Find where the given text appears and provide that cell's center as [X, Y] coordinate. 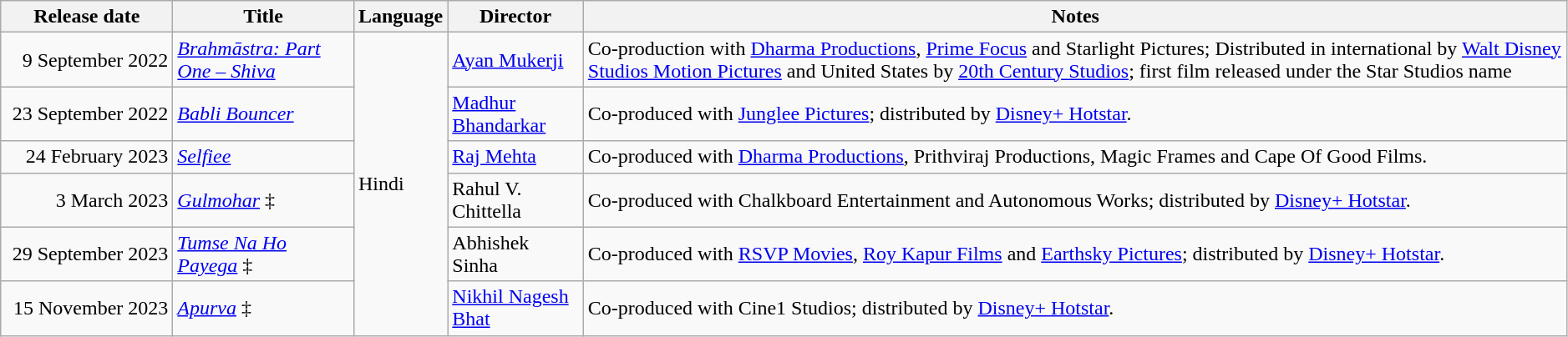
Co-produced with Chalkboard Entertainment and Autonomous Works; distributed by Disney+ Hotstar. [1075, 200]
Title [264, 17]
Co-produced with Dharma Productions, Prithviraj Productions, Magic Frames and Cape Of Good Films. [1075, 157]
Rahul V. Chittella [515, 200]
24 February 2023 [87, 157]
Gulmohar ‡ [264, 200]
Apurva ‡ [264, 309]
Co-produced with Junglee Pictures; distributed by Disney+ Hotstar. [1075, 113]
Selfiee [264, 157]
Brahmāstra: Part One – Shiva [264, 60]
Abhishek Sinha [515, 254]
Director [515, 17]
Nikhil Nagesh Bhat [515, 309]
Language [400, 17]
Co-produced with RSVP Movies, Roy Kapur Films and Earthsky Pictures; distributed by Disney+ Hotstar. [1075, 254]
Babli Bouncer [264, 113]
Co-produced with Cine1 Studios; distributed by Disney+ Hotstar. [1075, 309]
Notes [1075, 17]
Hindi [400, 184]
Tumse Na Ho Payega ‡ [264, 254]
Raj Mehta [515, 157]
15 November 2023 [87, 309]
Release date [87, 17]
Ayan Mukerji [515, 60]
3 March 2023 [87, 200]
23 September 2022 [87, 113]
9 September 2022 [87, 60]
Madhur Bhandarkar [515, 113]
29 September 2023 [87, 254]
